Search for the cell housing the specified text and yield its (x, y) center coordinate. 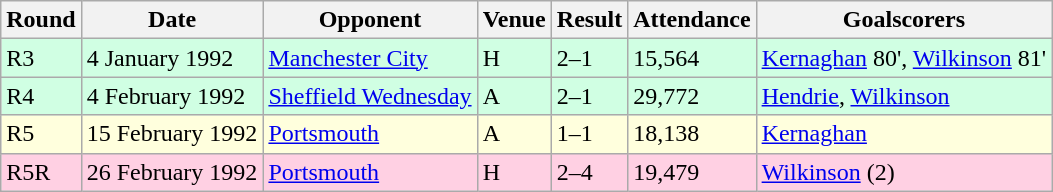
Venue (514, 20)
18,138 (692, 134)
Kernaghan 80', Wilkinson 81' (904, 58)
Goalscorers (904, 20)
4 February 1992 (172, 96)
15,564 (692, 58)
R4 (41, 96)
4 January 1992 (172, 58)
Result (589, 20)
29,772 (692, 96)
Kernaghan (904, 134)
15 February 1992 (172, 134)
26 February 1992 (172, 172)
Manchester City (370, 58)
Attendance (692, 20)
2–4 (589, 172)
R3 (41, 58)
Opponent (370, 20)
1–1 (589, 134)
Hendrie, Wilkinson (904, 96)
19,479 (692, 172)
Round (41, 20)
Sheffield Wednesday (370, 96)
Wilkinson (2) (904, 172)
R5 (41, 134)
R5R (41, 172)
Date (172, 20)
